Search for the cell housing the specified text and yield its (x, y) center coordinate. 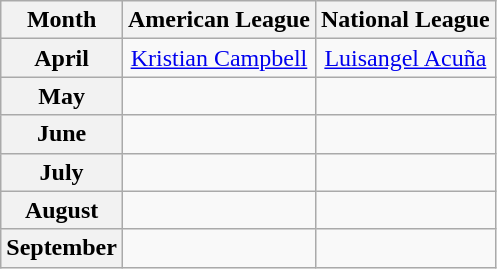
August (62, 210)
Month (62, 20)
April (62, 58)
Luisangel Acuña (405, 58)
September (62, 248)
Kristian Campbell (218, 58)
American League (218, 20)
National League (405, 20)
May (62, 96)
July (62, 172)
June (62, 134)
